For the text-containing cell, return its midpoint in [x, y] coordinate format. 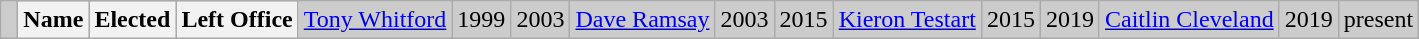
Dave Ramsay [642, 20]
1999 [482, 20]
Tony Whitford [375, 20]
Caitlin Cleveland [1189, 20]
Left Office [237, 20]
Elected [132, 20]
Name [54, 20]
Kieron Testart [907, 20]
present [1378, 20]
